Pinpoint the cell where the given text exists, returning its [X, Y] midpoint coordinate. 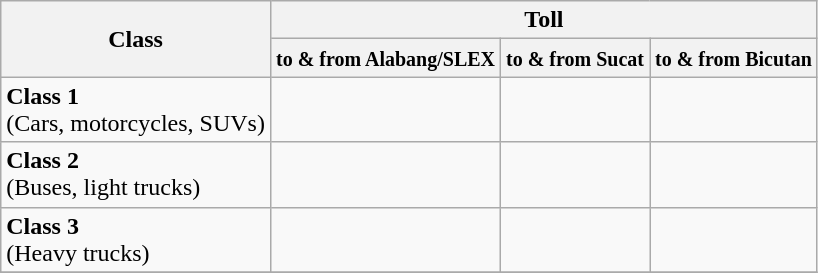
to & from Sucat [576, 58]
Class 2(Buses, light trucks) [136, 174]
to & from Alabang/SLEX [385, 58]
Class 1(Cars, motorcycles, SUVs) [136, 110]
Toll [544, 20]
Class 3(Heavy trucks) [136, 240]
to & from Bicutan [734, 58]
Class [136, 39]
